Extract the (X, Y) coordinate from the center of the cell holding the provided text.  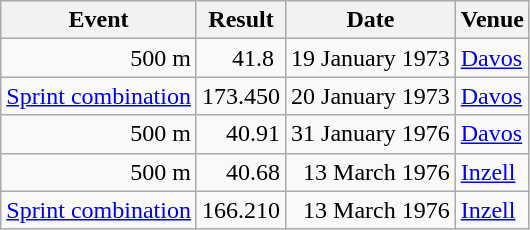
40.91 (240, 134)
Event (99, 20)
Date (371, 20)
41.8 (240, 58)
Venue (492, 20)
40.68 (240, 172)
20 January 1973 (371, 96)
173.450 (240, 96)
31 January 1976 (371, 134)
Result (240, 20)
19 January 1973 (371, 58)
166.210 (240, 210)
